Capture the cell that displays the provided text and extract its [x, y] central coordinate. 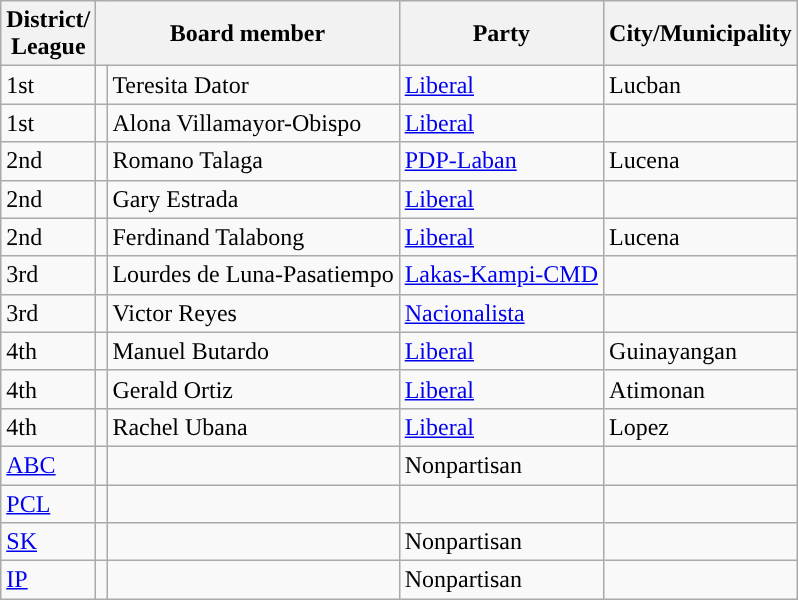
Rachel Ubana [253, 427]
Alona Villamayor-Obispo [253, 123]
PCL [48, 503]
Board member [248, 34]
Victor Reyes [253, 313]
IP [48, 580]
ABC [48, 465]
Lourdes de Luna-Pasatiempo [253, 275]
Party [501, 34]
Atimonan [701, 389]
Gary Estrada [253, 199]
SK [48, 542]
Romano Talaga [253, 161]
Lucban [701, 85]
Guinayangan [701, 351]
City/Municipality [701, 34]
Lopez [701, 427]
District/League [48, 34]
Manuel Butardo [253, 351]
Lakas-Kampi-CMD [501, 275]
PDP-Laban [501, 161]
Gerald Ortiz [253, 389]
Teresita Dator [253, 85]
Ferdinand Talabong [253, 237]
Nacionalista [501, 313]
